Return the (x, y) coordinate for the center point of the cell that contains the specified text.  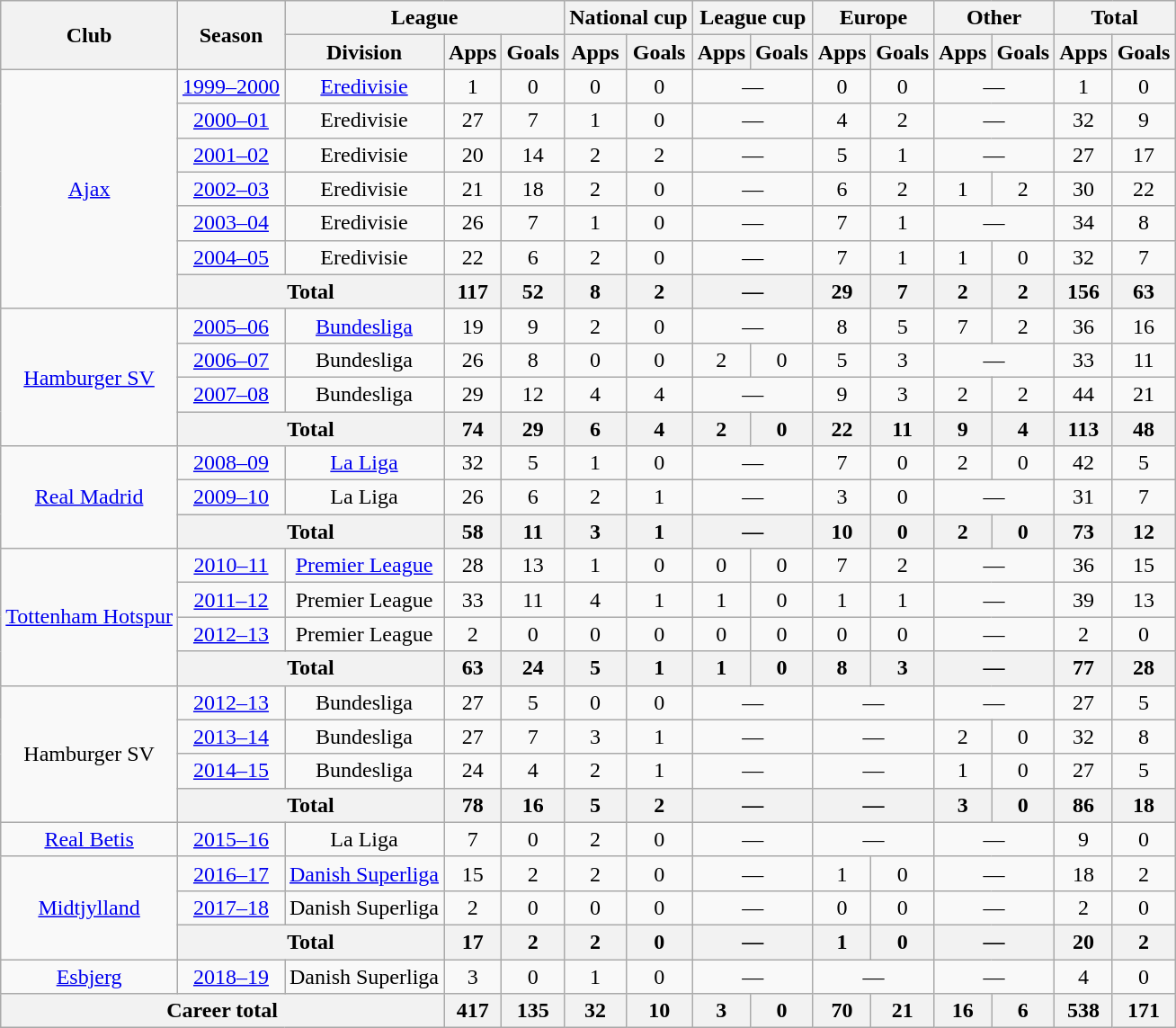
78 (473, 805)
2000–01 (230, 121)
19 (473, 326)
2018–19 (230, 976)
2004–05 (230, 257)
42 (1083, 463)
417 (473, 1011)
2008–09 (230, 463)
Other (994, 18)
2016–17 (230, 873)
171 (1144, 1011)
39 (1083, 600)
156 (1083, 291)
Real Betis (90, 839)
86 (1083, 805)
14 (533, 155)
Season (230, 35)
48 (1144, 429)
Division (363, 52)
Club (90, 35)
Ajax (90, 189)
2001–02 (230, 155)
2017–18 (230, 907)
2003–04 (230, 223)
52 (533, 291)
113 (1083, 429)
77 (1083, 668)
Midtjylland (90, 907)
70 (842, 1011)
Esbjerg (90, 976)
2002–03 (230, 189)
2011–12 (230, 600)
1999–2000 (230, 86)
135 (533, 1011)
74 (473, 429)
117 (473, 291)
2015–16 (230, 839)
Europe (873, 18)
44 (1083, 394)
2014–15 (230, 771)
League (424, 18)
2010–11 (230, 566)
538 (1083, 1011)
2007–08 (230, 394)
2005–06 (230, 326)
Career total (223, 1011)
31 (1083, 497)
58 (473, 532)
Tottenham Hotspur (90, 617)
34 (1083, 223)
League cup (753, 18)
2006–07 (230, 360)
Real Madrid (90, 497)
2013–14 (230, 737)
73 (1083, 532)
2009–10 (230, 497)
National cup (628, 18)
30 (1083, 189)
